Search for the cell housing the specified text and yield its [x, y] center coordinate. 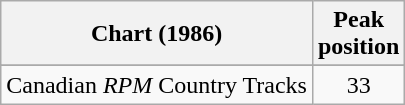
Peakposition [358, 34]
33 [358, 85]
Canadian RPM Country Tracks [157, 85]
Chart (1986) [157, 34]
